Find where the given text appears and provide that cell's center as [x, y] coordinate. 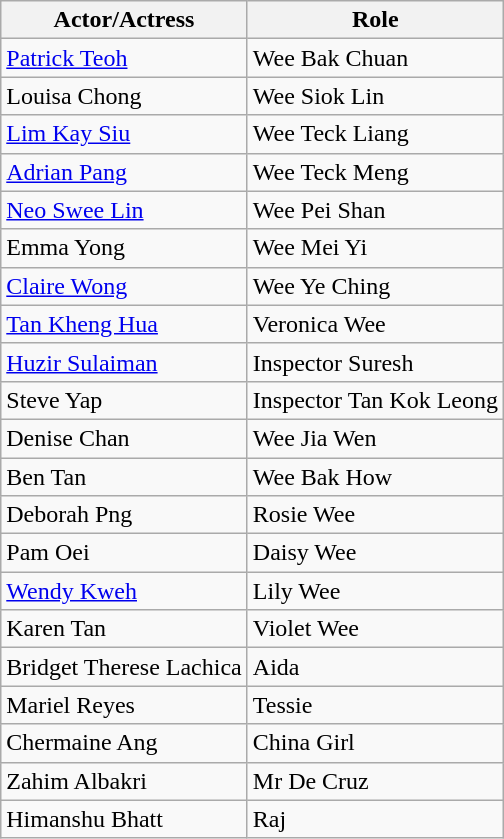
Louisa Chong [124, 96]
Inspector Suresh [375, 362]
Pam Oei [124, 553]
Neo Swee Lin [124, 210]
Aida [375, 667]
Raj [375, 819]
Daisy Wee [375, 553]
Chermaine Ang [124, 743]
Patrick Teoh [124, 58]
China Girl [375, 743]
Rosie Wee [375, 515]
Emma Yong [124, 248]
Mariel Reyes [124, 705]
Wee Pei Shan [375, 210]
Actor/Actress [124, 20]
Veronica Wee [375, 324]
Wee Ye Ching [375, 286]
Steve Yap [124, 400]
Lily Wee [375, 591]
Wee Bak Chuan [375, 58]
Wee Teck Liang [375, 134]
Zahim Albakri [124, 781]
Himanshu Bhatt [124, 819]
Ben Tan [124, 477]
Mr De Cruz [375, 781]
Wee Mei Yi [375, 248]
Huzir Sulaiman [124, 362]
Tessie [375, 705]
Wee Teck Meng [375, 172]
Claire Wong [124, 286]
Denise Chan [124, 438]
Inspector Tan Kok Leong [375, 400]
Bridget Therese Lachica [124, 667]
Violet Wee [375, 629]
Karen Tan [124, 629]
Wee Jia Wen [375, 438]
Wee Bak How [375, 477]
Wee Siok Lin [375, 96]
Role [375, 20]
Lim Kay Siu [124, 134]
Adrian Pang [124, 172]
Wendy Kweh [124, 591]
Tan Kheng Hua [124, 324]
Deborah Png [124, 515]
